Identify which cell holds the provided text, then report its (x, y) central coordinate. 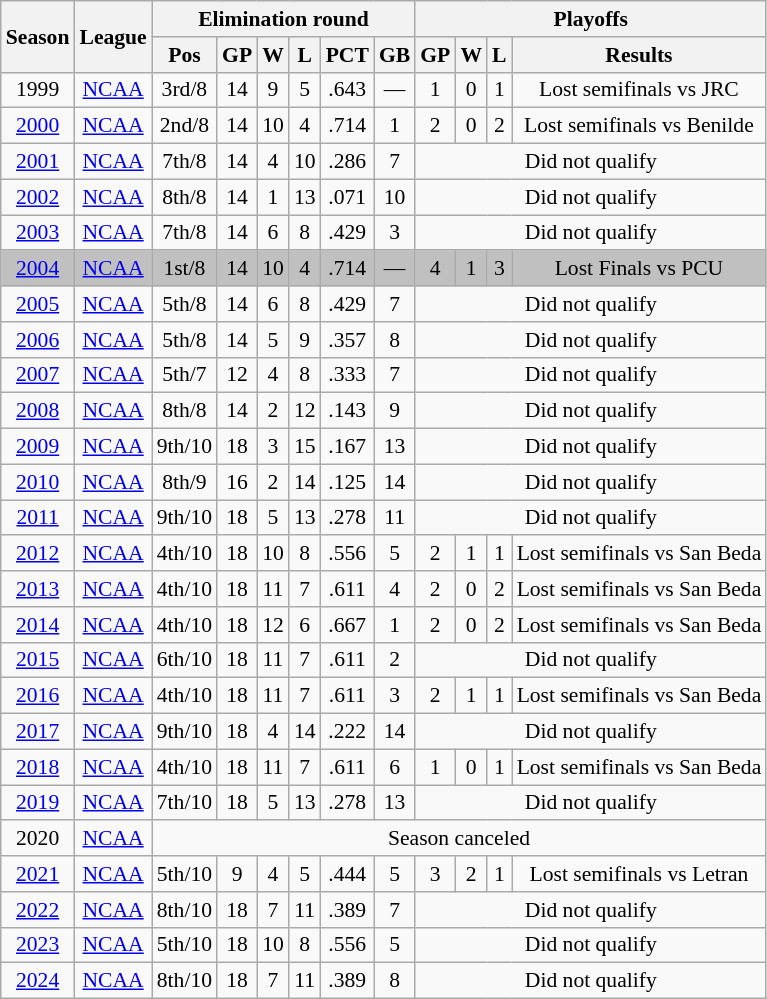
2017 (38, 732)
5th/7 (184, 375)
2011 (38, 518)
2002 (38, 197)
Elimination round (284, 19)
15 (305, 447)
8th/9 (184, 482)
2023 (38, 945)
2013 (38, 589)
.667 (348, 625)
.286 (348, 162)
.167 (348, 447)
Season canceled (460, 839)
2016 (38, 696)
2014 (38, 625)
Results (640, 55)
.333 (348, 375)
Playoffs (590, 19)
.222 (348, 732)
2019 (38, 803)
1st/8 (184, 269)
.143 (348, 411)
.125 (348, 482)
.444 (348, 874)
.357 (348, 340)
2007 (38, 375)
Lost semifinals vs Benilde (640, 126)
2022 (38, 910)
2015 (38, 660)
League (112, 36)
2006 (38, 340)
2005 (38, 304)
6th/10 (184, 660)
2000 (38, 126)
16 (237, 482)
2004 (38, 269)
Lost semifinals vs Letran (640, 874)
2021 (38, 874)
.071 (348, 197)
.643 (348, 90)
2009 (38, 447)
2003 (38, 233)
2nd/8 (184, 126)
Pos (184, 55)
Lost semifinals vs JRC (640, 90)
2010 (38, 482)
2012 (38, 554)
2020 (38, 839)
2024 (38, 981)
GB (394, 55)
2018 (38, 767)
Season (38, 36)
PCT (348, 55)
7th/10 (184, 803)
1999 (38, 90)
2008 (38, 411)
3rd/8 (184, 90)
Lost Finals vs PCU (640, 269)
2001 (38, 162)
